Search for the cell housing the specified text and yield its [x, y] center coordinate. 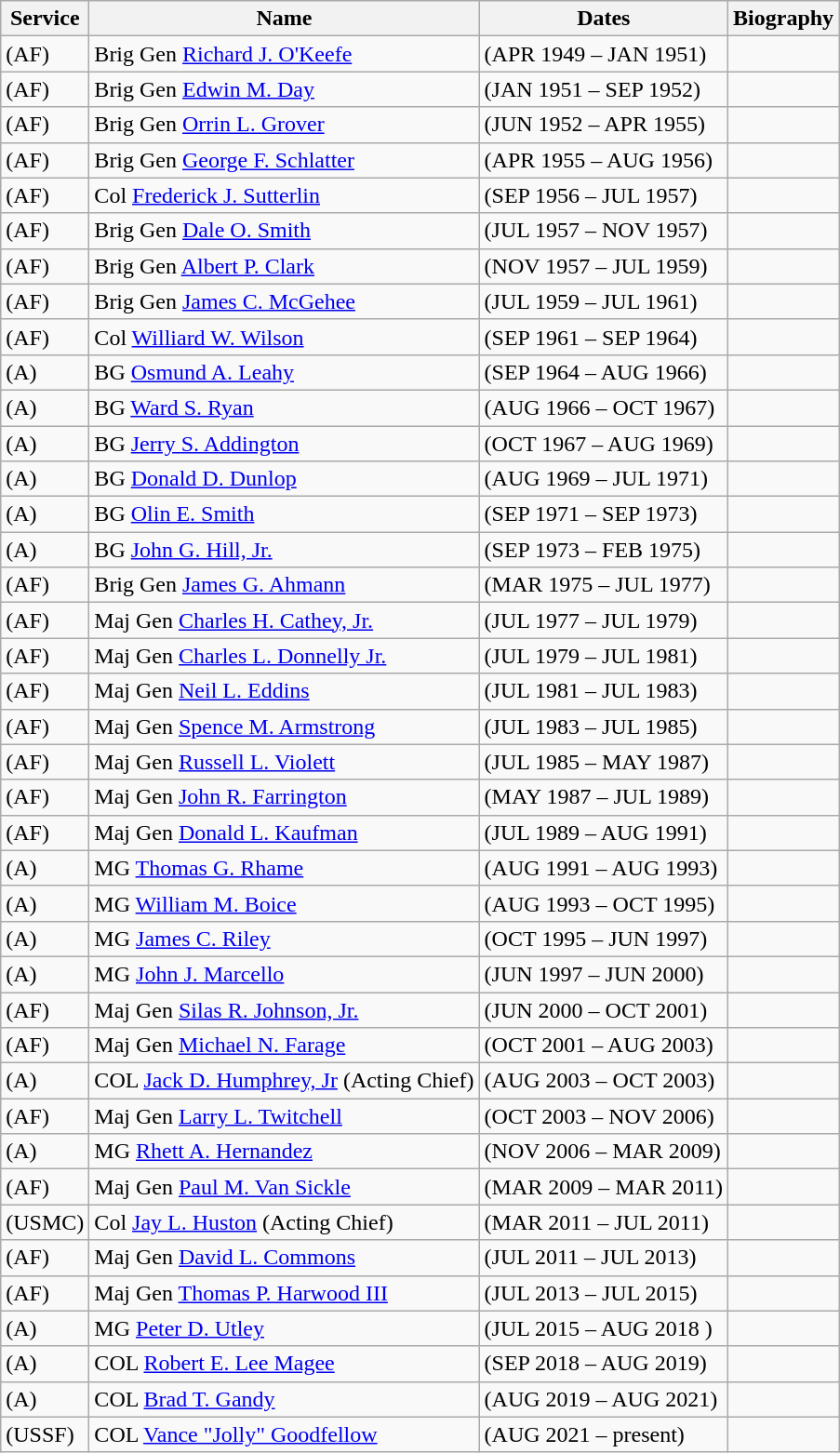
(AUG 2019 – AUG 2021) [604, 1399]
(JUL 1959 – JUL 1961) [604, 301]
(SEP 2018 – AUG 2019) [604, 1364]
Maj Gen Russell L. Violett [285, 762]
Brig Gen James G. Ahmann [285, 585]
(AUG 1993 – OCT 1995) [604, 903]
Maj Gen David L. Commons [285, 1258]
Col Frederick J. Sutterlin [285, 195]
Maj Gen Spence M. Armstrong [285, 726]
(OCT 1967 – AUG 1969) [604, 444]
(SEP 1956 – JUL 1957) [604, 195]
(NOV 2006 – MAR 2009) [604, 1152]
(SEP 1964 – AUG 1966) [604, 372]
(OCT 2003 – NOV 2006) [604, 1116]
MG Thomas G. Rhame [285, 868]
Maj Gen Charles L. Donnelly Jr. [285, 656]
(APR 1955 – AUG 1956) [604, 160]
MG Rhett A. Hernandez [285, 1152]
(SEP 1971 – SEP 1973) [604, 514]
COL Vance "Jolly" Goodfellow [285, 1434]
Brig Gen Orrin L. Grover [285, 125]
(AUG 2021 – present) [604, 1434]
BG Donald D. Dunlop [285, 479]
COL Jack D. Humphrey, Jr (Acting Chief) [285, 1081]
MG John J. Marcello [285, 974]
(AUG 1969 – JUL 1971) [604, 479]
(AUG 1966 – OCT 1967) [604, 407]
(JUL 1977 – JUL 1979) [604, 620]
BG Olin E. Smith [285, 514]
(JUL 1983 – JUL 1985) [604, 726]
(MAR 2009 – MAR 2011) [604, 1187]
Col Jay L. Huston (Acting Chief) [285, 1222]
Brig Gen James C. McGehee [285, 301]
Maj Gen Silas R. Johnson, Jr. [285, 1009]
(JUL 1979 – JUL 1981) [604, 656]
Maj Gen Thomas P. Harwood III [285, 1293]
(JUL 1981 – JUL 1983) [604, 691]
(AUG 1991 – AUG 1993) [604, 868]
Maj Gen Donald L. Kaufman [285, 833]
Maj Gen Charles H. Cathey, Jr. [285, 620]
MG Peter D. Utley [285, 1328]
(JUL 2011 – JUL 2013) [604, 1258]
MG James C. Riley [285, 939]
(JAN 1951 – SEP 1952) [604, 89]
Service [45, 19]
(JUN 2000 – OCT 2001) [604, 1009]
Maj Gen Paul M. Van Sickle [285, 1187]
Maj Gen Larry L. Twitchell [285, 1116]
(JUL 1985 – MAY 1987) [604, 762]
(NOV 1957 – JUL 1959) [604, 266]
BG Jerry S. Addington [285, 444]
(JUL 2013 – JUL 2015) [604, 1293]
Brig Gen Richard J. O'Keefe [285, 54]
(APR 1949 – JAN 1951) [604, 54]
(USSF) [45, 1434]
Brig Gen Albert P. Clark [285, 266]
(JUN 1997 – JUN 2000) [604, 974]
(MAR 1975 – JUL 1977) [604, 585]
Brig Gen Edwin M. Day [285, 89]
(OCT 2001 – AUG 2003) [604, 1046]
(AUG 2003 – OCT 2003) [604, 1081]
Maj Gen John R. Farrington [285, 797]
Name [285, 19]
(JUL 1989 – AUG 1991) [604, 833]
(USMC) [45, 1222]
(SEP 1973 – FEB 1975) [604, 550]
Col Williard W. Wilson [285, 337]
(JUN 1952 – APR 1955) [604, 125]
(MAR 2011 – JUL 2011) [604, 1222]
Maj Gen Neil L. Eddins [285, 691]
BG John G. Hill, Jr. [285, 550]
(JUL 2015 – AUG 2018 ) [604, 1328]
Brig Gen George F. Schlatter [285, 160]
Maj Gen Michael N. Farage [285, 1046]
(JUL 1957 – NOV 1957) [604, 231]
Brig Gen Dale O. Smith [285, 231]
Dates [604, 19]
BG Osmund A. Leahy [285, 372]
(MAY 1987 – JUL 1989) [604, 797]
MG William M. Boice [285, 903]
COL Brad T. Gandy [285, 1399]
COL Robert E. Lee Magee [285, 1364]
(SEP 1961 – SEP 1964) [604, 337]
BG Ward S. Ryan [285, 407]
(OCT 1995 – JUN 1997) [604, 939]
Biography [783, 19]
